Detect which cell encompasses the target text, then output its [X, Y] center coordinate. 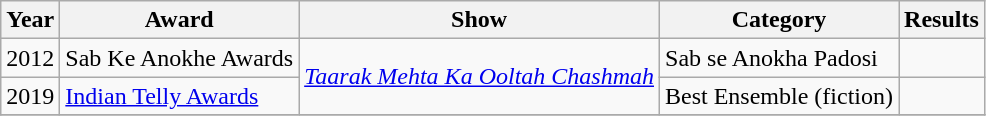
Sab Ke Anokhe Awards [180, 58]
Results [942, 20]
Taarak Mehta Ka Ooltah Chashmah [480, 77]
Award [180, 20]
2012 [30, 58]
Year [30, 20]
Show [480, 20]
Sab se Anokha Padosi [780, 58]
Category [780, 20]
Indian Telly Awards [180, 96]
2019 [30, 96]
Best Ensemble (fiction) [780, 96]
